For the text-containing cell, return its midpoint in [x, y] coordinate format. 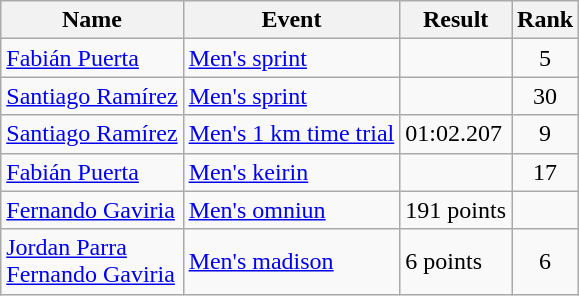
30 [546, 96]
17 [546, 172]
9 [546, 134]
6 points [456, 262]
Men's 1 km time trial [292, 134]
Men's omniun [292, 210]
Fernando Gaviria [92, 210]
Men's keirin [292, 172]
5 [546, 58]
Rank [546, 20]
01:02.207 [456, 134]
6 [546, 262]
Result [456, 20]
Jordan ParraFernando Gaviria [92, 262]
191 points [456, 210]
Men's madison [292, 262]
Name [92, 20]
Event [292, 20]
